Scan for the cell matching the given text and deliver its (X, Y) coordinate at center. 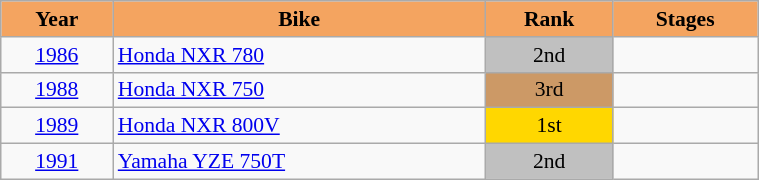
Honda NXR 800V (300, 126)
Honda NXR 780 (300, 55)
Yamaha YZE 750T (300, 162)
Honda NXR 750 (300, 90)
Stages (686, 19)
1986 (57, 55)
1988 (57, 90)
Rank (550, 19)
1st (550, 126)
Bike (300, 19)
1989 (57, 126)
Year (57, 19)
1991 (57, 162)
3rd (550, 90)
